Provide the [x, y] coordinate of the cell's center where the given text is located.  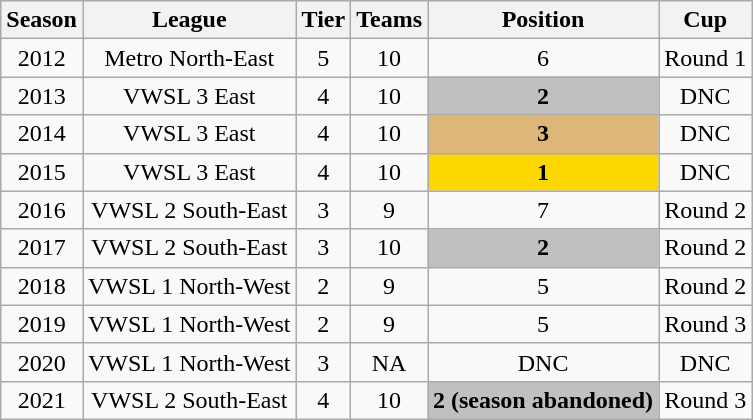
Teams [390, 20]
Season [42, 20]
2012 [42, 58]
2018 [42, 286]
2016 [42, 210]
Tier [324, 20]
NA [390, 362]
2017 [42, 248]
Round 1 [706, 58]
League [189, 20]
2013 [42, 96]
1 [544, 172]
6 [544, 58]
7 [544, 210]
Position [544, 20]
2015 [42, 172]
2020 [42, 362]
Metro North-East [189, 58]
2021 [42, 400]
Cup [706, 20]
2 (season abandoned) [544, 400]
2014 [42, 134]
2019 [42, 324]
